Return the (x, y) coordinate for the center point of the cell that contains the specified text.  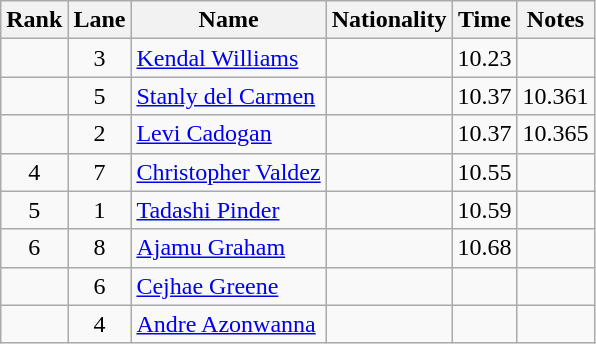
Name (228, 20)
Notes (556, 20)
Time (484, 20)
Ajamu Graham (228, 248)
8 (100, 248)
Christopher Valdez (228, 172)
10.365 (556, 134)
Cejhae Greene (228, 286)
3 (100, 58)
10.55 (484, 172)
Andre Azonwanna (228, 324)
10.361 (556, 96)
10.59 (484, 210)
10.23 (484, 58)
Tadashi Pinder (228, 210)
1 (100, 210)
10.68 (484, 248)
Lane (100, 20)
Rank (34, 20)
Levi Cadogan (228, 134)
Kendal Williams (228, 58)
Nationality (389, 20)
7 (100, 172)
Stanly del Carmen (228, 96)
2 (100, 134)
